Return the (x, y) coordinate for the center point of the cell that contains the specified text.  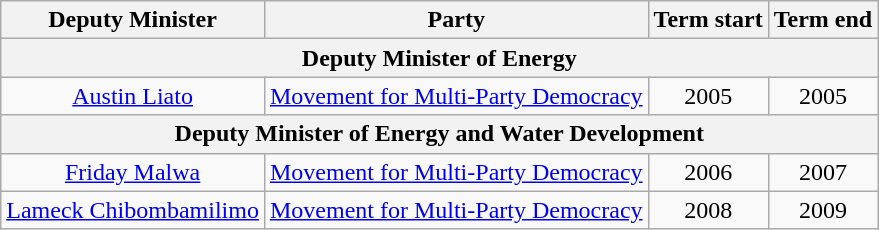
2007 (823, 172)
Term start (708, 20)
Term end (823, 20)
Lameck Chibombamilimo (133, 210)
Party (456, 20)
Deputy Minister of Energy (440, 58)
2009 (823, 210)
2008 (708, 210)
2006 (708, 172)
Deputy Minister of Energy and Water Development (440, 134)
Friday Malwa (133, 172)
Austin Liato (133, 96)
Deputy Minister (133, 20)
